Capture the cell that displays the provided text and extract its (X, Y) central coordinate. 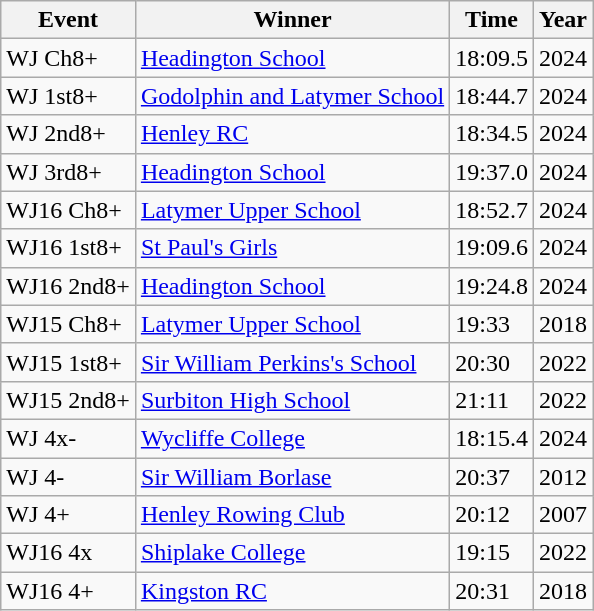
20:31 (492, 591)
WJ16 4x (68, 553)
18:15.4 (492, 438)
Kingston RC (292, 591)
19:24.8 (492, 286)
Sir William Perkins's School (292, 362)
18:52.7 (492, 210)
Time (492, 20)
WJ Ch8+ (68, 58)
WJ 3rd8+ (68, 172)
2007 (562, 515)
2012 (562, 477)
Wycliffe College (292, 438)
Shiplake College (292, 553)
Sir William Borlase (292, 477)
WJ16 4+ (68, 591)
Henley Rowing Club (292, 515)
19:09.6 (492, 248)
WJ 4- (68, 477)
20:37 (492, 477)
Henley RC (292, 134)
WJ16 1st8+ (68, 248)
20:30 (492, 362)
St Paul's Girls (292, 248)
21:11 (492, 400)
20:12 (492, 515)
Event (68, 20)
Surbiton High School (292, 400)
WJ15 2nd8+ (68, 400)
Winner (292, 20)
WJ15 1st8+ (68, 362)
WJ15 Ch8+ (68, 324)
18:09.5 (492, 58)
19:37.0 (492, 172)
WJ16 Ch8+ (68, 210)
Godolphin and Latymer School (292, 96)
WJ 4x- (68, 438)
18:44.7 (492, 96)
WJ16 2nd8+ (68, 286)
WJ 4+ (68, 515)
Year (562, 20)
19:15 (492, 553)
18:34.5 (492, 134)
WJ 2nd8+ (68, 134)
WJ 1st8+ (68, 96)
19:33 (492, 324)
